Capture the cell that displays the provided text and extract its [X, Y] central coordinate. 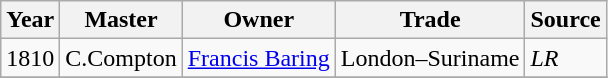
Owner [258, 20]
Source [566, 20]
1810 [30, 58]
Trade [430, 20]
Master [121, 20]
Year [30, 20]
C.Compton [121, 58]
Francis Baring [258, 58]
London–Suriname [430, 58]
LR [566, 58]
